Identify which cell holds the provided text, then report its (x, y) central coordinate. 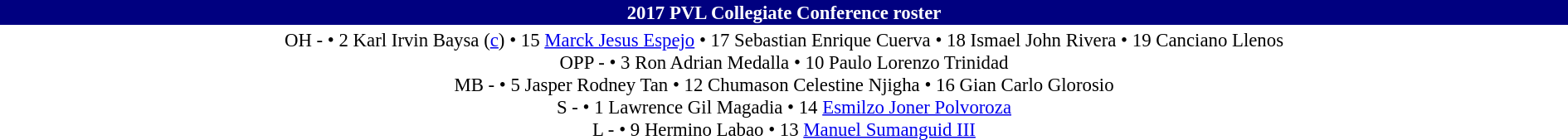
2017 PVL Collegiate Conference roster (784, 12)
